Scan for the cell matching the given text and deliver its (x, y) coordinate at center. 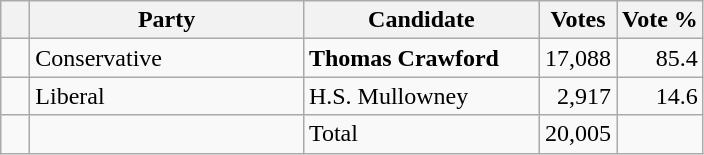
Party (167, 20)
85.4 (660, 58)
Candidate (421, 20)
Thomas Crawford (421, 58)
17,088 (578, 58)
Liberal (167, 96)
H.S. Mullowney (421, 96)
Conservative (167, 58)
20,005 (578, 134)
Total (421, 134)
14.6 (660, 96)
2,917 (578, 96)
Vote % (660, 20)
Votes (578, 20)
